Return (X, Y) of the center of cell containing provided text 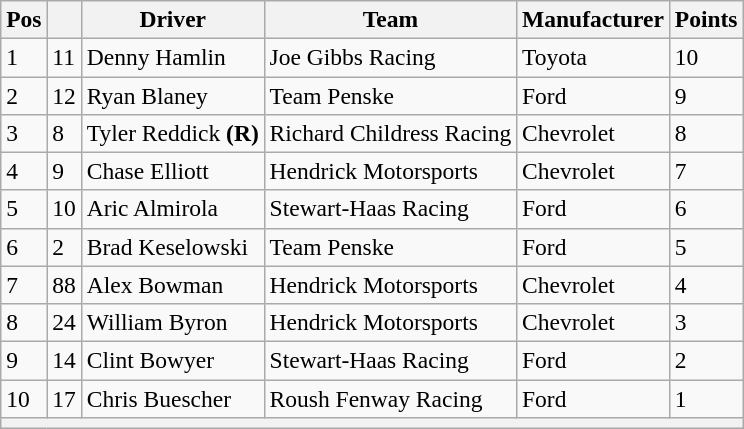
Tyler Reddick (R) (172, 133)
Team (390, 19)
William Byron (172, 322)
14 (64, 360)
Pos (24, 19)
Toyota (594, 57)
Brad Keselowski (172, 247)
12 (64, 95)
Alex Bowman (172, 285)
Denny Hamlin (172, 57)
Manufacturer (594, 19)
Ryan Blaney (172, 95)
11 (64, 57)
Aric Almirola (172, 209)
Chase Elliott (172, 171)
17 (64, 398)
Clint Bowyer (172, 360)
Richard Childress Racing (390, 133)
88 (64, 285)
Joe Gibbs Racing (390, 57)
Driver (172, 19)
Roush Fenway Racing (390, 398)
24 (64, 322)
Chris Buescher (172, 398)
Points (706, 19)
